Determine the (x, y) coordinate at the center of the cell enclosing the given text.  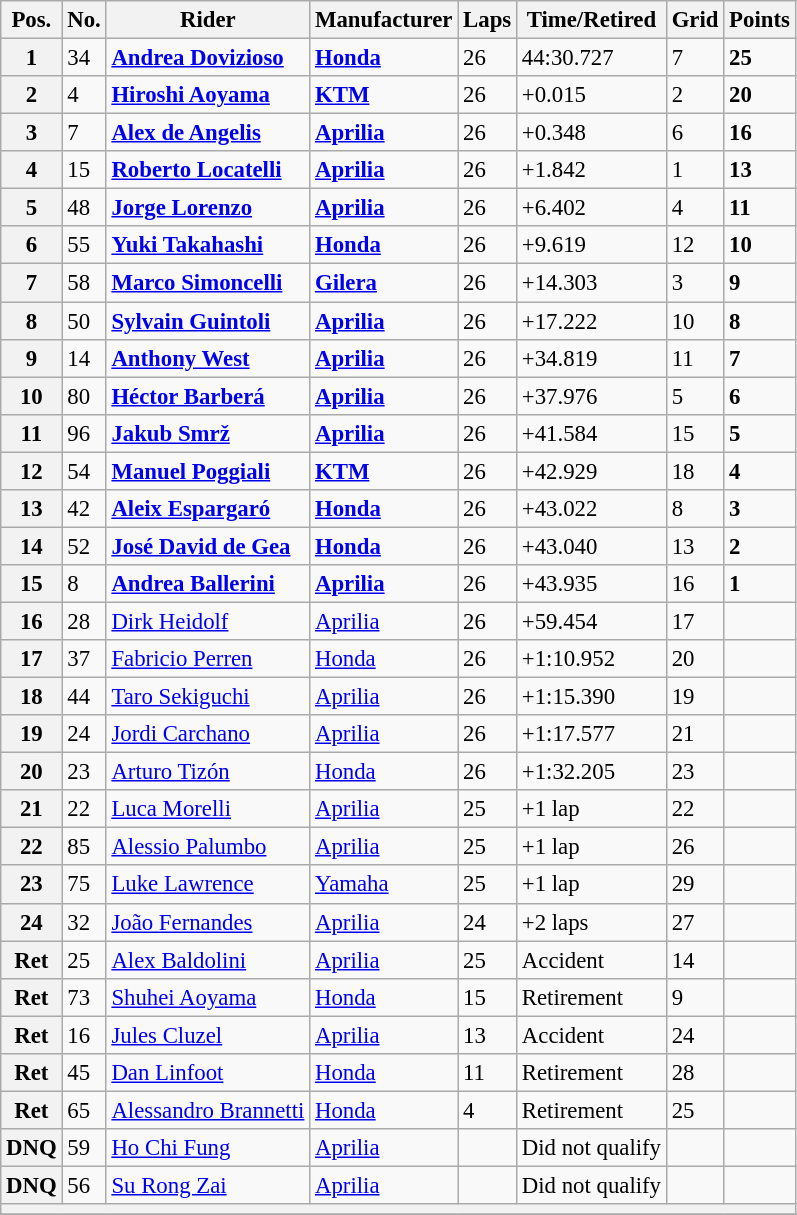
Jordi Carchano (208, 734)
59 (84, 1148)
Points (760, 20)
54 (84, 471)
Arturo Tizón (208, 772)
Ho Chi Fung (208, 1148)
Time/Retired (592, 20)
Gilera (384, 283)
+6.402 (592, 208)
65 (84, 1110)
45 (84, 1073)
+34.819 (592, 358)
+0.015 (592, 95)
73 (84, 997)
+43.022 (592, 509)
56 (84, 1185)
42 (84, 509)
Alessio Palumbo (208, 847)
Luca Morelli (208, 809)
55 (84, 245)
+2 laps (592, 922)
Manuel Poggiali (208, 471)
Luke Lawrence (208, 885)
29 (694, 885)
44:30.727 (592, 58)
+0.348 (592, 133)
Jorge Lorenzo (208, 208)
Sylvain Guintoli (208, 321)
Dan Linfoot (208, 1073)
João Fernandes (208, 922)
58 (84, 283)
Yuki Takahashi (208, 245)
Jules Cluzel (208, 1035)
+1:17.577 (592, 734)
Grid (694, 20)
+59.454 (592, 621)
Dirk Heidolf (208, 621)
+42.929 (592, 471)
27 (694, 922)
96 (84, 433)
Marco Simoncelli (208, 283)
+37.976 (592, 396)
Andrea Dovizioso (208, 58)
Yamaha (384, 885)
Alex Baldolini (208, 960)
+1:32.205 (592, 772)
75 (84, 885)
Alessandro Brannetti (208, 1110)
Su Rong Zai (208, 1185)
52 (84, 546)
Shuhei Aoyama (208, 997)
Pos. (32, 20)
Laps (488, 20)
37 (84, 659)
Aleix Espargaró (208, 509)
Alex de Angelis (208, 133)
Hiroshi Aoyama (208, 95)
34 (84, 58)
Anthony West (208, 358)
+41.584 (592, 433)
+1:15.390 (592, 697)
32 (84, 922)
Rider (208, 20)
+14.303 (592, 283)
Jakub Smrž (208, 433)
José David de Gea (208, 546)
Roberto Locatelli (208, 170)
80 (84, 396)
48 (84, 208)
Fabricio Perren (208, 659)
50 (84, 321)
Manufacturer (384, 20)
No. (84, 20)
+43.040 (592, 546)
Taro Sekiguchi (208, 697)
+1:10.952 (592, 659)
+1.842 (592, 170)
Andrea Ballerini (208, 584)
+9.619 (592, 245)
+43.935 (592, 584)
85 (84, 847)
Héctor Barberá (208, 396)
+17.222 (592, 321)
44 (84, 697)
